Locate the cell with the specified text and output its (X, Y) center coordinate. 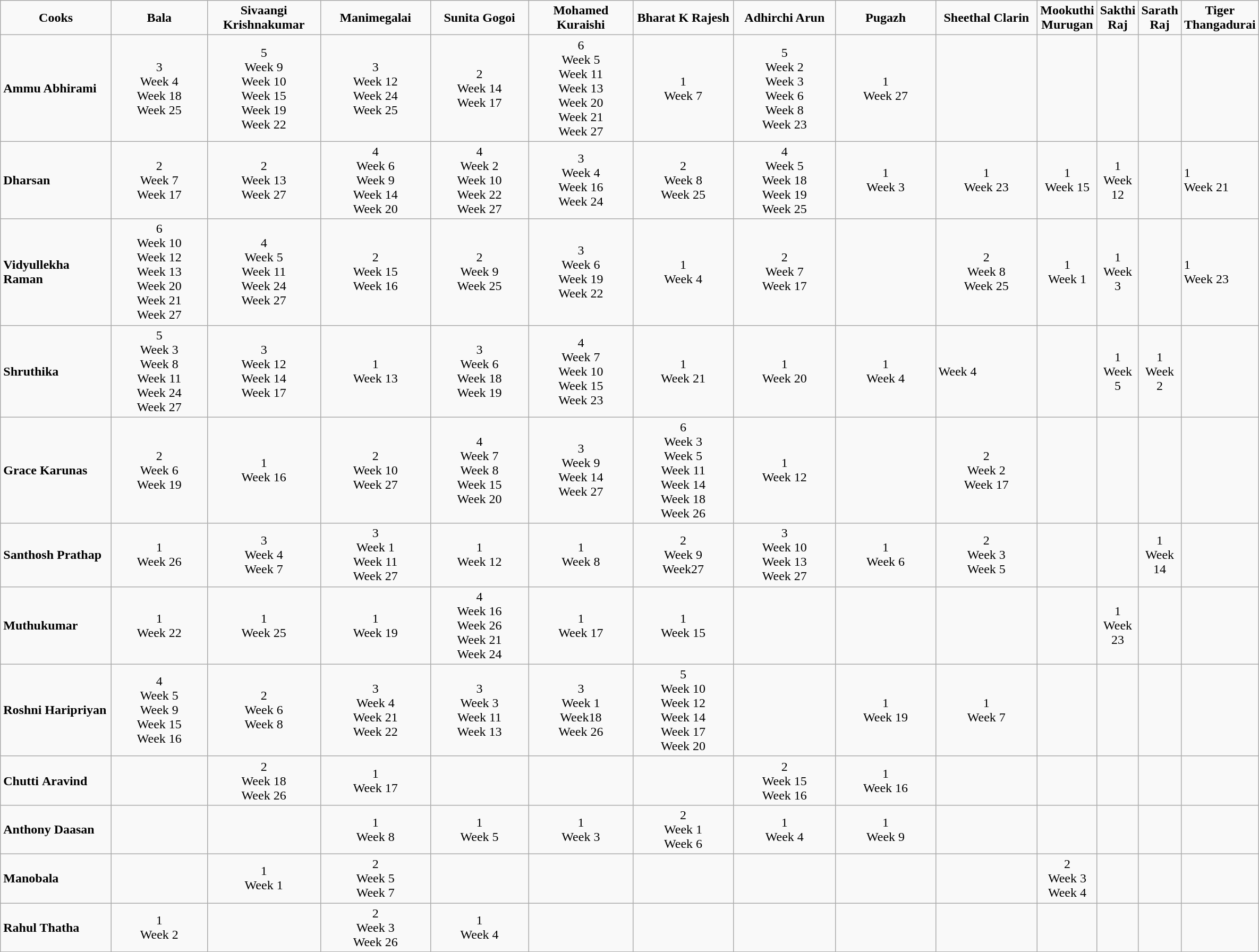
4 Week 7 Week 10 Week 15Week 23 (581, 371)
4 Week 5 Week 18 Week 19 Week 25 (784, 180)
Anthony Daasan (56, 829)
6 Week 10 Week 12 Week 13 Week 20Week 21Week 27 (159, 272)
Muthukumar (56, 625)
3 Week 6 Week 19 Week 22 (581, 272)
1 Week 22 (159, 625)
2 Week 1 Week 6 (683, 829)
1 Week 6 (886, 555)
Manimegalai (375, 18)
Mookuthi Murugan (1067, 18)
Roshni Haripriyan (56, 710)
3 Week 1 Week 11 Week 27 (375, 555)
5 Week 9 Week 10 Week 15 Week 19 Week 22 (263, 88)
3 Week 1 Week18 Week 26 (581, 710)
Dharsan (56, 180)
5 Week 3 Week 8 Week 11 Week 24 Week 27 (159, 371)
5 Week 10 Week 12 Week 14 Week 17 Week 20 (683, 710)
1 Week 13 (375, 371)
Bharat K Rajesh (683, 18)
4 Week 5 Week 9 Week 15 Week 16 (159, 710)
1Week 21 (1220, 180)
Shruthika (56, 371)
1 Week 20 (784, 371)
Cooks (56, 18)
2 Week 13Week 27 (263, 180)
4 Week 2 Week 10 Week 22 Week 27 (479, 180)
6 Week 3 Week 5 Week 11 Week 14 Week 18 Week 26 (683, 470)
1 Week 5 (479, 829)
2 Week 9 Week 25 (479, 272)
3 Week 12 Week 24 Week 25 (375, 88)
3 Week 4 Week 18 Week 25 (159, 88)
2 Week 9Week27 (683, 555)
1Week 3 (1118, 272)
Sakthi Raj (1118, 18)
2 Week 5 Week 7 (375, 878)
Week 4 (986, 371)
1Week 12 (1118, 180)
1 Week 25 (263, 625)
Pugazh (886, 18)
2 Week 10Week 27 (375, 470)
3 Week 6 Week 18 Week 19 (479, 371)
Grace Karunas (56, 470)
1Week 5 (1118, 371)
Bala (159, 18)
Sheethal Clarin (986, 18)
Ammu Abhirami (56, 88)
Sunita Gogoi (479, 18)
2 Week 3 Week 4 (1067, 878)
2 Week 2 Week 17 (986, 470)
1 Week 9 (886, 829)
Sarath Raj (1160, 18)
Santhosh Prathap (56, 555)
5 Week 2 Week 3 Week 6 Week 8Week 23 (784, 88)
Tiger Thangadurai (1220, 18)
2 Week 18 Week 26 (263, 780)
Vidyullekha Raman (56, 272)
1 Week 14 (1160, 555)
2 Week 3 Week 26 (375, 928)
4 Week 16 Week 26Week 21 Week 24 (479, 625)
3 Week 12 Week 14 Week 17 (263, 371)
3 Week 9 Week 14 Week 27 (581, 470)
1Week 23 (1220, 272)
Manobala (56, 878)
Mohamed Kuraishi (581, 18)
Chutti Aravind (56, 780)
2 Week 6 Week 8 (263, 710)
4 Week 7 Week 8 Week 15 Week 20 (479, 470)
1 Week 26 (159, 555)
4 Week 6 Week 9 Week 14 Week 20 (375, 180)
2 Week 6 Week 19 (159, 470)
3 Week 4 Week 21 Week 22 (375, 710)
4 Week 5 Week 11 Week 24 Week 27 (263, 272)
6 Week 5 Week 11 Week 13 Week 20 Week 21 Week 27 (581, 88)
3 Week 4 Week 16 Week 24 (581, 180)
1 Week 21 (683, 371)
2 Week 14 Week 17 (479, 88)
Adhirchi Arun (784, 18)
3 Week 4 Week 7 (263, 555)
3 Week 10 Week 13Week 27 (784, 555)
3 Week 3 Week 11 Week 13 (479, 710)
1 Week 27 (886, 88)
Sivaangi Krishnakumar (263, 18)
Rahul Thatha (56, 928)
2 Week 3 Week 5 (986, 555)
